Identify which cell holds the provided text, then report its (X, Y) central coordinate. 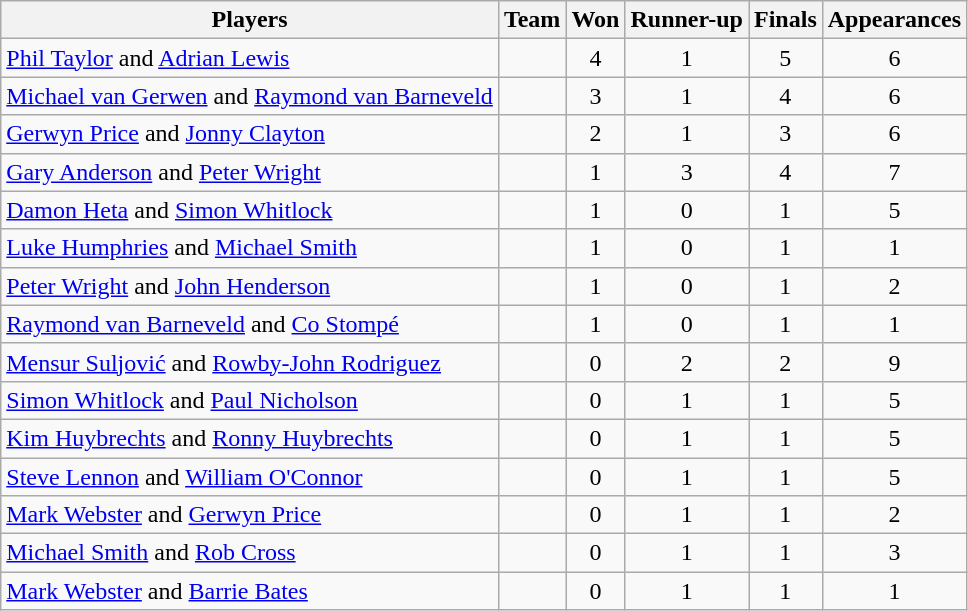
Gerwyn Price and Jonny Clayton (250, 134)
Mark Webster and Gerwyn Price (250, 515)
Damon Heta and Simon Whitlock (250, 210)
Kim Huybrechts and Ronny Huybrechts (250, 438)
Runner-up (687, 20)
Peter Wright and John Henderson (250, 286)
7 (894, 172)
Michael Smith and Rob Cross (250, 553)
Team (532, 20)
Finals (785, 20)
Players (250, 20)
Phil Taylor and Adrian Lewis (250, 58)
Won (596, 20)
9 (894, 362)
Luke Humphries and Michael Smith (250, 248)
Raymond van Barneveld and Co Stompé (250, 324)
Mensur Suljović and Rowby-John Rodriguez (250, 362)
Michael van Gerwen and Raymond van Barneveld (250, 96)
Appearances (894, 20)
Simon Whitlock and Paul Nicholson (250, 400)
Mark Webster and Barrie Bates (250, 591)
Steve Lennon and William O'Connor (250, 477)
Gary Anderson and Peter Wright (250, 172)
